Search for the cell housing the specified text and yield its [x, y] center coordinate. 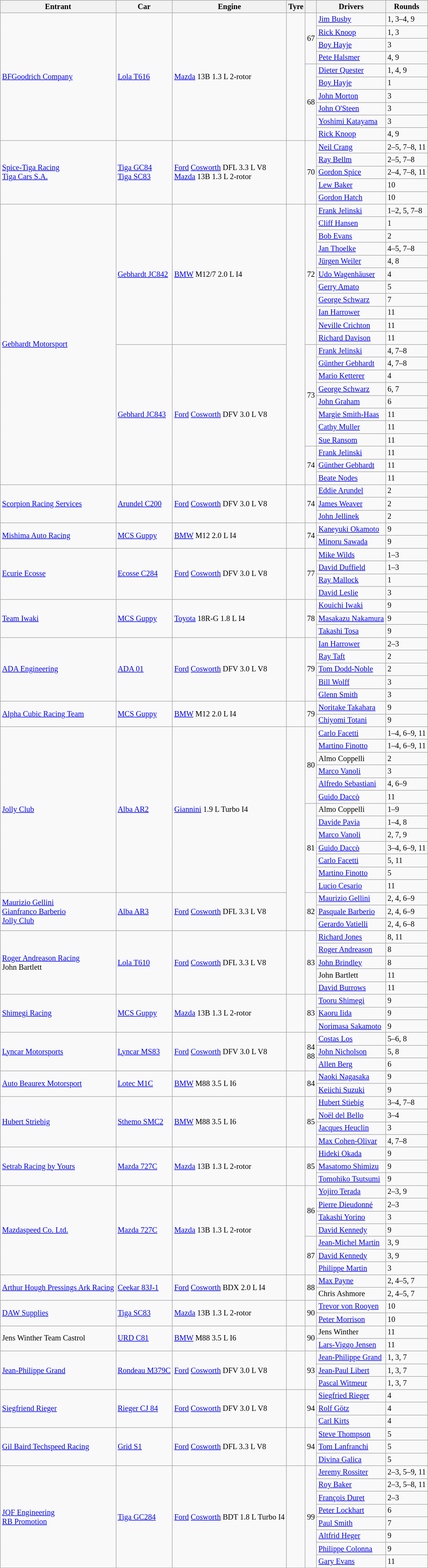
John Brindley [351, 963]
Bob Evans [351, 236]
Rolf Götz [351, 1409]
John Bartlett [351, 975]
Ray Bellm [351, 159]
86 [311, 1211]
Norimasa Sakamoto [351, 1026]
Hubert Stiebig [351, 1103]
Rondeau M379C [144, 1370]
Auto Beaurex Motorsport [58, 1083]
Jens Winther [351, 1332]
70 [311, 172]
Alpha Cubic Racing Team [58, 713]
77 [311, 574]
81 [311, 848]
Gebhardt JC842 [144, 274]
Giannini 1.9 L Turbo I4 [229, 810]
4, 8 [406, 261]
Max Cohen-Olivar [351, 1141]
Jacques Heuclin [351, 1128]
Yojiro Terada [351, 1192]
Arthur Hough Pressings Ark Racing [58, 1287]
Tiga GC284 [144, 1517]
82 [311, 911]
Peter Morrison [351, 1319]
Lew Baker [351, 185]
Jürgen Weiler [351, 261]
John Morton [351, 96]
Roger Andreason [351, 950]
Pasquale Barberio [351, 911]
Sthemo SMC2 [144, 1122]
Masakazu Nakamura [351, 618]
François Duret [351, 1498]
68 [311, 102]
2–3, 5–9, 11 [406, 1472]
Philippe Martin [351, 1268]
Lola T610 [144, 962]
Lyncar MS83 [144, 1051]
Gerardo Vatielli [351, 924]
Car [144, 6]
3–4, 7–8 [406, 1103]
Entrant [58, 6]
Pascal Witmeur [351, 1383]
Jolly Club [58, 810]
Kaneyuki Okamoto [351, 529]
Rounds [406, 6]
Cliff Hansen [351, 223]
Ceekar 83J-1 [144, 1287]
Pierre Dieudonné [351, 1204]
1–2, 5, 7–8 [406, 211]
80 [311, 765]
2, 4, 6–8 [406, 924]
Max Payne [351, 1281]
Mazdaspeed Co. Ltd. [58, 1230]
Philippe Colonna [351, 1549]
James Weaver [351, 504]
Udo Wagenhäuser [351, 274]
Chris Ashmore [351, 1294]
Engine [229, 6]
Carl Kirts [351, 1421]
Siegfried Rieger [351, 1396]
Kouichi Iwaki [351, 605]
Altfrid Heger [351, 1536]
2–3, 9 [406, 1192]
78 [311, 618]
Tooru Shimegi [351, 1001]
5, 8 [406, 1052]
Kaoru Iida [351, 1013]
Tyre [296, 6]
Minoru Sawada [351, 542]
8, 11 [406, 937]
Jim Busby [351, 19]
John Graham [351, 402]
David Leslie [351, 593]
Gordon Spice [351, 172]
Jens Winther Team Castrol [58, 1338]
Siegfriend Rieger [58, 1409]
99 [311, 1517]
Steve Thompson [351, 1434]
Davide Pavia [351, 822]
3–4, 6–9, 11 [406, 848]
DAW Supplies [58, 1312]
Scorpion Racing Services [58, 504]
Richard Jones [351, 937]
Roy Baker [351, 1485]
Ford Cosworth BDX 2.0 L I4 [229, 1287]
1, 4, 9 [406, 70]
72 [311, 274]
ADA 01 [144, 669]
Gil Baird Techspeed Racing [58, 1446]
Pete Halsmer [351, 58]
Alba AR3 [144, 911]
Jean-Paul Libert [351, 1370]
Hubert Striebig [58, 1122]
Toyota 18R-G 1.8 L I4 [229, 618]
Gordon Hatch [351, 198]
73 [311, 395]
5, 11 [406, 860]
3–4 [406, 1115]
Rieger CJ 84 [144, 1409]
Tiga GC84Tiga SC83 [144, 172]
Maurizio Gellini [351, 899]
5–6, 8 [406, 1039]
2–5, 7–8, 11 [406, 147]
Noël del Bello [351, 1115]
Gebhard JC843 [144, 414]
Lola T616 [144, 76]
Gebhardt Motorsport [58, 344]
Tomohiko Tsutsumi [351, 1179]
Keiichi Suzuki [351, 1090]
Naoki Nagasaka [351, 1077]
Setrab Racing by Yours [58, 1166]
Tom Dodd-Noble [351, 669]
Maurizio Gellini Gianfranco Barberio Jolly Club [58, 911]
Jan Thoelke [351, 249]
BMW M12/7 2.0 L I4 [229, 274]
Grid S1 [144, 1446]
2–4, 7–8, 11 [406, 172]
Roger Andreason Racing John Bartlett [58, 962]
URD C81 [144, 1338]
Peter Lockhart [351, 1510]
Lyncar Motorsports [58, 1051]
2, 7, 9 [406, 835]
Ford Cosworth BDT 1.8 L Turbo I4 [229, 1517]
Bill Wolff [351, 682]
Costas Los [351, 1039]
2–3, 5–8, 11 [406, 1485]
88 [311, 1287]
93 [311, 1370]
Alfredo Sebastiani [351, 784]
Eddie Arundel [351, 491]
Allen Berg [351, 1064]
Hideki Okada [351, 1153]
1–4, 8 [406, 822]
Divina Galica [351, 1459]
JQF Engineering RB Promotion [58, 1517]
Team Iwaki [58, 618]
Noritake Takahara [351, 707]
Paul Smith [351, 1523]
84 [311, 1083]
Gary Evans [351, 1561]
Glenn Smith [351, 695]
Trevor von Rooyen [351, 1306]
Yoshimi Katayama [351, 121]
4, 6–9 [406, 784]
Ecurie Ecosse [58, 574]
John Jellinek [351, 516]
Richard Davison [351, 338]
87 [311, 1256]
Takashi Tosa [351, 631]
Jeremy Rossiter [351, 1472]
Lucio Cesario [351, 886]
Lotec M1C [144, 1083]
Beate Nodes [351, 478]
BFGoodrich Company [58, 76]
Margie Smith-Haas [351, 414]
Sue Ransom [351, 440]
Spice-Tiga Racing Tiga Cars S.A. [58, 172]
8488 [311, 1051]
Gerry Amato [351, 287]
Neville Crichton [351, 325]
Cathy Muller [351, 427]
David Burrows [351, 988]
Takashi Yorino [351, 1217]
Chiyomi Totani [351, 720]
ADA Engineering [58, 669]
Drivers [351, 6]
Tiga SC83 [144, 1312]
Neil Crang [351, 147]
Lars-Viggo Jensen [351, 1345]
Mike Wilds [351, 555]
Ray Taft [351, 657]
Alba AR2 [144, 810]
Arundel C200 [144, 504]
Mario Ketterer [351, 376]
Dieter Quester [351, 70]
Ecosse C284 [144, 574]
Masatomo Shimizu [351, 1166]
1, 3–4, 9 [406, 19]
Mishima Auto Racing [58, 535]
Ford Cosworth DFL 3.3 L V8Mazda 13B 1.3 L 2-rotor [229, 172]
1, 3 [406, 32]
Tom Lanfranchi [351, 1447]
Shimegi Racing [58, 1013]
Jean-Michel Martin [351, 1243]
67 [311, 39]
John O'Steen [351, 109]
1–9 [406, 810]
6, 7 [406, 389]
John Nicholson [351, 1052]
2–5, 7–8 [406, 159]
4–5, 7–8 [406, 249]
Ray Mallock [351, 580]
David Duffield [351, 567]
